Provide the [X, Y] coordinate of the cell's center where the given text is located.  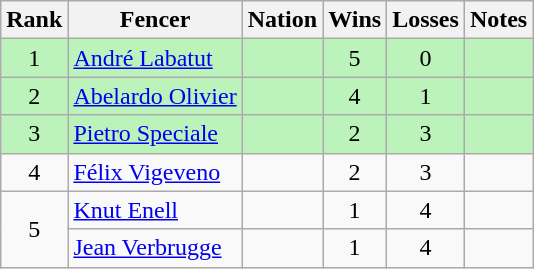
Fencer [155, 20]
Notes [498, 20]
André Labatut [155, 58]
Pietro Speciale [155, 134]
Knut Enell [155, 210]
0 [426, 58]
Losses [426, 20]
Jean Verbrugge [155, 248]
Wins [355, 20]
Abelardo Olivier [155, 96]
Félix Vigeveno [155, 172]
Rank [34, 20]
Nation [282, 20]
